Capture the cell that displays the provided text and extract its (X, Y) central coordinate. 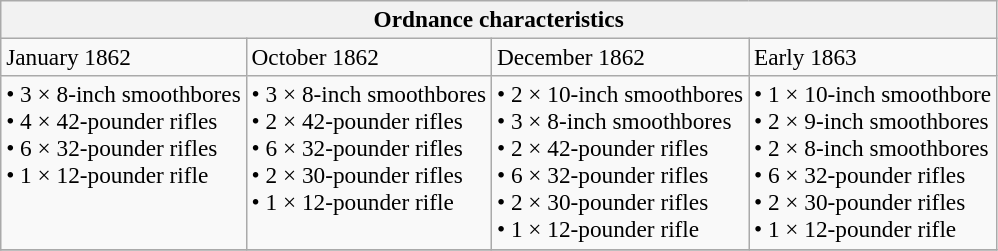
October 1862 (368, 57)
Early 1863 (873, 57)
January 1862 (124, 57)
Ordnance characteristics (499, 19)
• 3 × 8-inch smoothbores• 4 × 42-pounder rifles• 6 × 32-pounder rifles• 1 × 12-pounder rifle (124, 162)
• 3 × 8-inch smoothbores• 2 × 42-pounder rifles• 6 × 32-pounder rifles• 2 × 30-pounder rifles• 1 × 12-pounder rifle (368, 162)
• 1 × 10-inch smoothbore• 2 × 9-inch smoothbores• 2 × 8-inch smoothbores• 6 × 32-pounder rifles• 2 × 30-pounder rifles• 1 × 12-pounder rifle (873, 162)
December 1862 (620, 57)
• 2 × 10-inch smoothbores• 3 × 8-inch smoothbores• 2 × 42-pounder rifles• 6 × 32-pounder rifles• 2 × 30-pounder rifles• 1 × 12-pounder rifle (620, 162)
